Identify which cell holds the provided text, then report its (x, y) central coordinate. 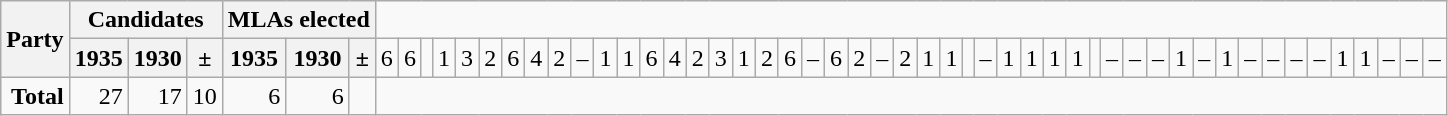
10 (204, 96)
17 (158, 96)
Party (35, 39)
Total (35, 96)
27 (98, 96)
MLAs elected (298, 20)
Candidates (146, 20)
